Return (X, Y) of the center of cell containing provided text 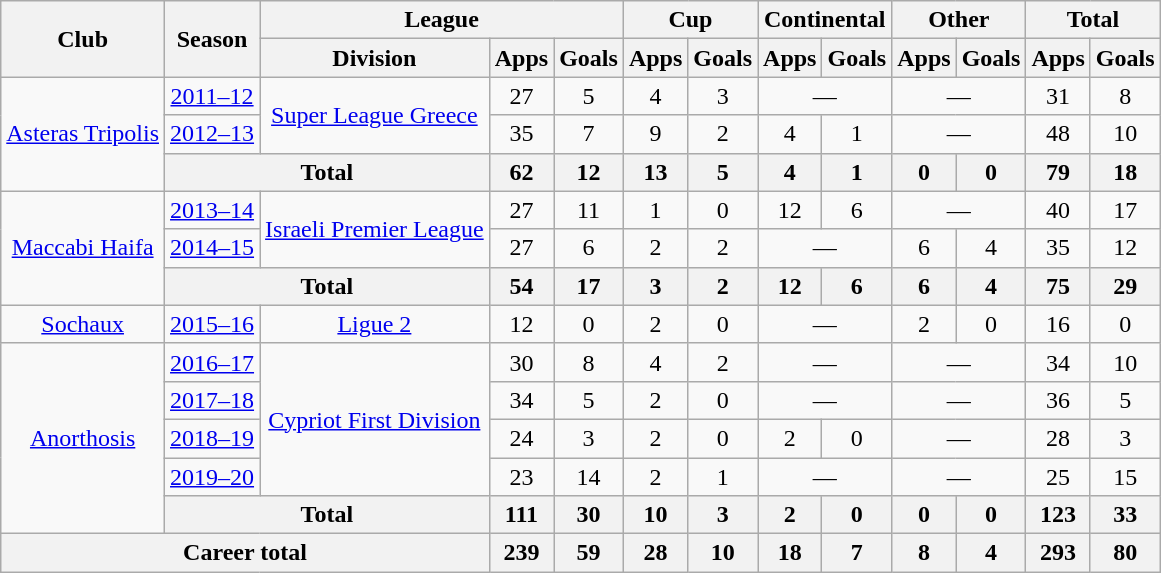
League (442, 20)
79 (1058, 172)
293 (1058, 553)
62 (521, 172)
9 (655, 134)
54 (521, 286)
Cypriot First Division (375, 419)
80 (1125, 553)
111 (521, 515)
2011–12 (212, 96)
2017–18 (212, 400)
31 (1058, 96)
Ligue 2 (375, 324)
2012–13 (212, 134)
Anorthosis (83, 438)
Career total (245, 553)
40 (1058, 210)
Division (375, 58)
123 (1058, 515)
33 (1125, 515)
Maccabi Haifa (83, 248)
15 (1125, 477)
Israeli Premier League (375, 229)
48 (1058, 134)
36 (1058, 400)
2013–14 (212, 210)
Super League Greece (375, 115)
75 (1058, 286)
24 (521, 438)
Season (212, 39)
25 (1058, 477)
Cup (690, 20)
Club (83, 39)
14 (589, 477)
2019–20 (212, 477)
23 (521, 477)
29 (1125, 286)
Asteras Tripolis (83, 134)
Sochaux (83, 324)
16 (1058, 324)
Other (959, 20)
59 (589, 553)
Continental (825, 20)
2015–16 (212, 324)
2016–17 (212, 362)
2014–15 (212, 248)
11 (589, 210)
239 (521, 553)
2018–19 (212, 438)
13 (655, 172)
